From the cell containing the given text, extract its center point as (x, y) coordinate. 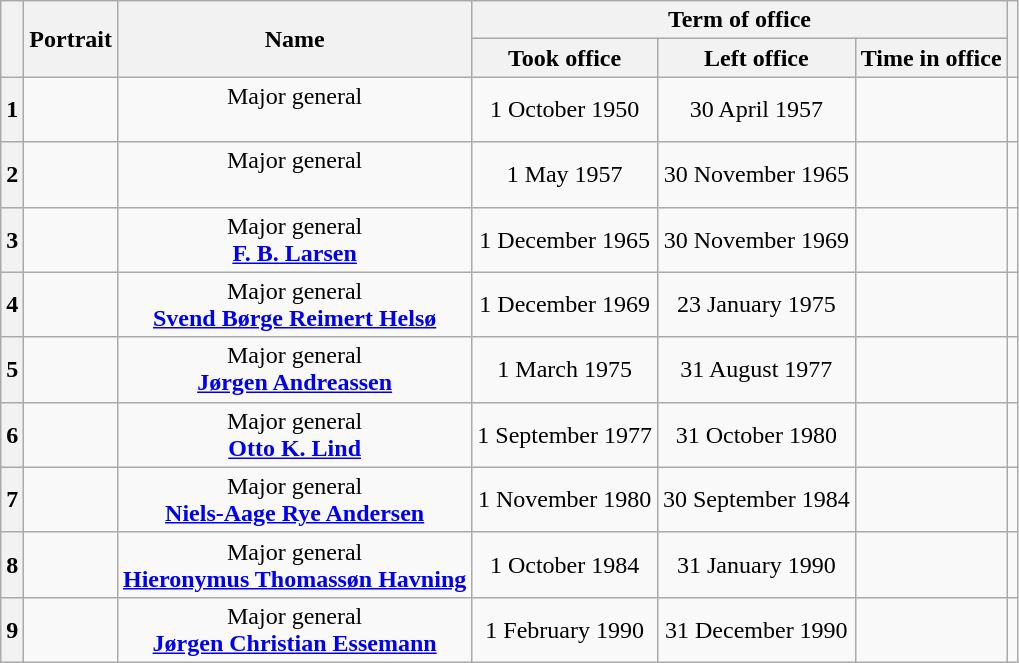
Major generalNiels-Aage Rye Andersen (294, 500)
Portrait (71, 39)
5 (12, 370)
30 April 1957 (756, 110)
23 January 1975 (756, 304)
Major generalJørgen Andreassen (294, 370)
8 (12, 564)
Name (294, 39)
1 December 1969 (565, 304)
Term of office (740, 20)
Took office (565, 58)
9 (12, 630)
1 March 1975 (565, 370)
6 (12, 434)
Major generalF. B. Larsen (294, 240)
1 September 1977 (565, 434)
1 (12, 110)
Major generalOtto K. Lind (294, 434)
3 (12, 240)
30 September 1984 (756, 500)
31 December 1990 (756, 630)
1 May 1957 (565, 174)
Major generalJørgen Christian Essemann (294, 630)
1 November 1980 (565, 500)
4 (12, 304)
Major generalHieronymus Thomassøn Havning (294, 564)
31 August 1977 (756, 370)
Time in office (931, 58)
1 December 1965 (565, 240)
1 October 1984 (565, 564)
30 November 1969 (756, 240)
30 November 1965 (756, 174)
Left office (756, 58)
1 October 1950 (565, 110)
31 January 1990 (756, 564)
7 (12, 500)
31 October 1980 (756, 434)
1 February 1990 (565, 630)
Major generalSvend Børge Reimert Helsø (294, 304)
2 (12, 174)
